Determine the [x, y] coordinate at the center of the cell enclosing the given text.  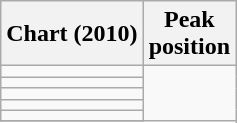
Peakposition [189, 34]
Chart (2010) [72, 34]
